Identify which cell holds the provided text, then report its (x, y) central coordinate. 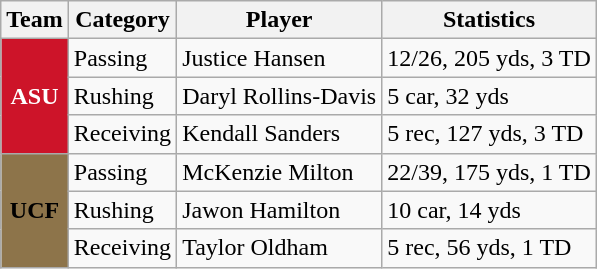
Kendall Sanders (280, 134)
10 car, 14 yds (490, 210)
UCF (35, 210)
Taylor Oldham (280, 248)
Category (122, 20)
5 car, 32 yds (490, 96)
Statistics (490, 20)
12/26, 205 yds, 3 TD (490, 58)
Player (280, 20)
Justice Hansen (280, 58)
5 rec, 56 yds, 1 TD (490, 248)
5 rec, 127 yds, 3 TD (490, 134)
ASU (35, 96)
22/39, 175 yds, 1 TD (490, 172)
Daryl Rollins-Davis (280, 96)
Team (35, 20)
Jawon Hamilton (280, 210)
McKenzie Milton (280, 172)
